Capture the cell that displays the provided text and extract its [x, y] central coordinate. 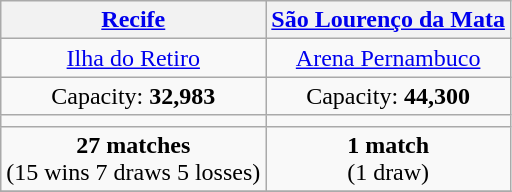
27 matches(15 wins 7 draws 5 losses) [134, 158]
Recife [134, 20]
Capacity: 44,300 [388, 96]
Arena Pernambuco [388, 58]
Ilha do Retiro [134, 58]
1 match(1 draw) [388, 158]
Capacity: 32,983 [134, 96]
São Lourenço da Mata [388, 20]
